For the text-containing cell, return its midpoint in (X, Y) coordinate format. 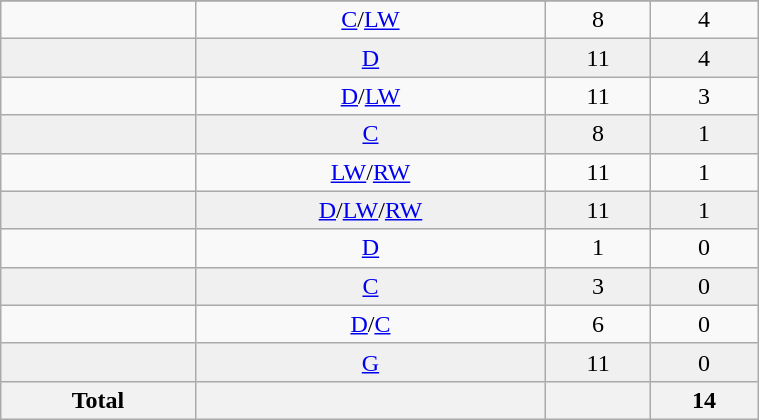
C/LW (370, 20)
Total (98, 400)
6 (598, 324)
G (370, 362)
LW/RW (370, 172)
D/LW/RW (370, 210)
D/LW (370, 96)
14 (704, 400)
D/C (370, 324)
